Determine the [X, Y] coordinate at the center of the cell enclosing the given text.  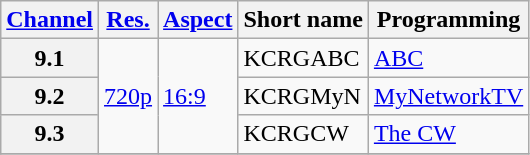
16:9 [198, 96]
9.3 [50, 134]
KCRGMyN [303, 96]
KCRGCW [303, 134]
ABC [448, 58]
9.1 [50, 58]
720p [128, 96]
9.2 [50, 96]
Res. [128, 20]
Programming [448, 20]
MyNetworkTV [448, 96]
Channel [50, 20]
Short name [303, 20]
The CW [448, 134]
KCRGABC [303, 58]
Aspect [198, 20]
